From the cell containing the given text, extract its center point as [X, Y] coordinate. 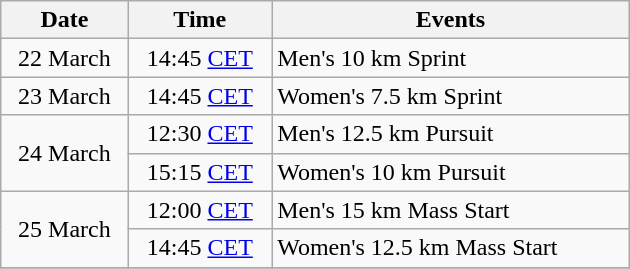
23 March [64, 96]
15:15 CET [200, 172]
Events [451, 20]
24 March [64, 153]
Date [64, 20]
Time [200, 20]
Women's 7.5 km Sprint [451, 96]
Men's 15 km Mass Start [451, 210]
25 March [64, 229]
Women's 10 km Pursuit [451, 172]
12:30 CET [200, 134]
12:00 CET [200, 210]
22 March [64, 58]
Men's 10 km Sprint [451, 58]
Men's 12.5 km Pursuit [451, 134]
Women's 12.5 km Mass Start [451, 248]
